Detect which cell encompasses the target text, then output its (X, Y) center coordinate. 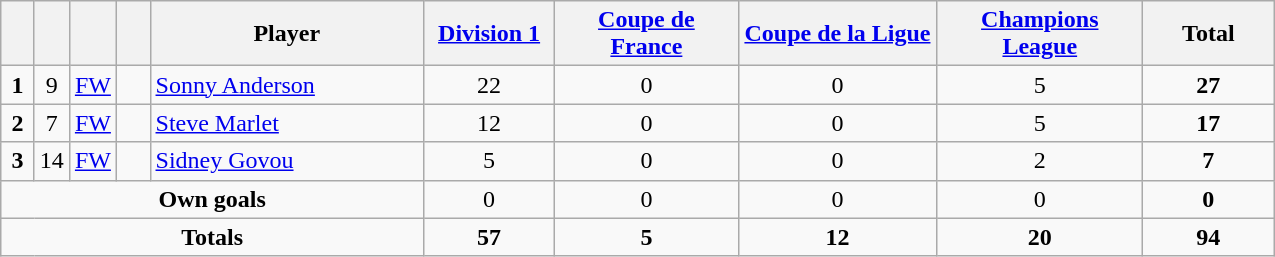
Sonny Anderson (287, 85)
94 (1208, 237)
Steve Marlet (287, 123)
1 (18, 85)
Totals (212, 237)
27 (1208, 85)
Player (287, 34)
3 (18, 161)
Coupe de France (647, 34)
Sidney Govou (287, 161)
Division 1 (490, 34)
14 (52, 161)
Own goals (212, 199)
Champions League (1040, 34)
Coupe de la Ligue (838, 34)
Total (1208, 34)
22 (490, 85)
20 (1040, 237)
17 (1208, 123)
9 (52, 85)
57 (490, 237)
